Return the (X, Y) coordinate for the center point of the cell that contains the specified text.  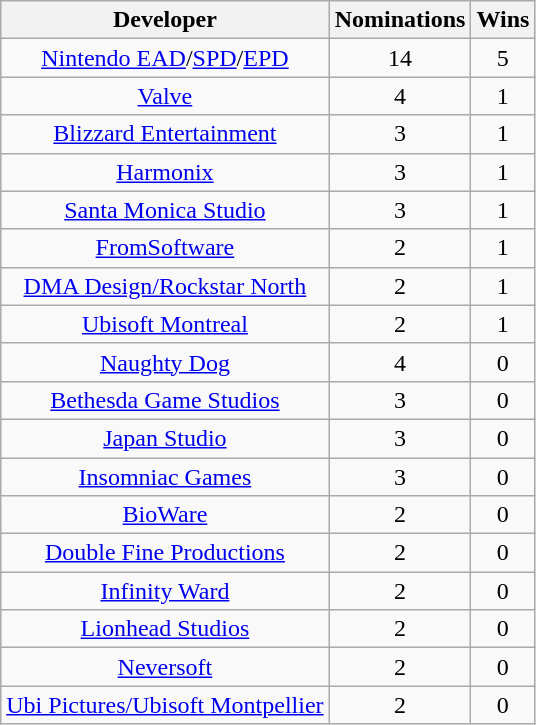
Double Fine Productions (165, 553)
Nintendo EAD/SPD/EPD (165, 58)
DMA Design/Rockstar North (165, 286)
Japan Studio (165, 438)
5 (503, 58)
Developer (165, 20)
Wins (503, 20)
Ubi Pictures/Ubisoft Montpellier (165, 705)
Naughty Dog (165, 362)
Lionhead Studios (165, 629)
Nominations (400, 20)
Harmonix (165, 172)
14 (400, 58)
Ubisoft Montreal (165, 324)
Infinity Ward (165, 591)
BioWare (165, 515)
FromSoftware (165, 248)
Valve (165, 96)
Santa Monica Studio (165, 210)
Bethesda Game Studios (165, 400)
Insomniac Games (165, 477)
Neversoft (165, 667)
Blizzard Entertainment (165, 134)
